Scan for the cell matching the given text and deliver its [X, Y] coordinate at center. 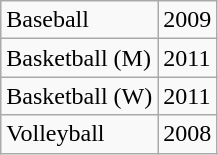
Baseball [80, 20]
Basketball (W) [80, 96]
2009 [188, 20]
Volleyball [80, 134]
Basketball (M) [80, 58]
2008 [188, 134]
